Capture the cell that displays the provided text and extract its (X, Y) central coordinate. 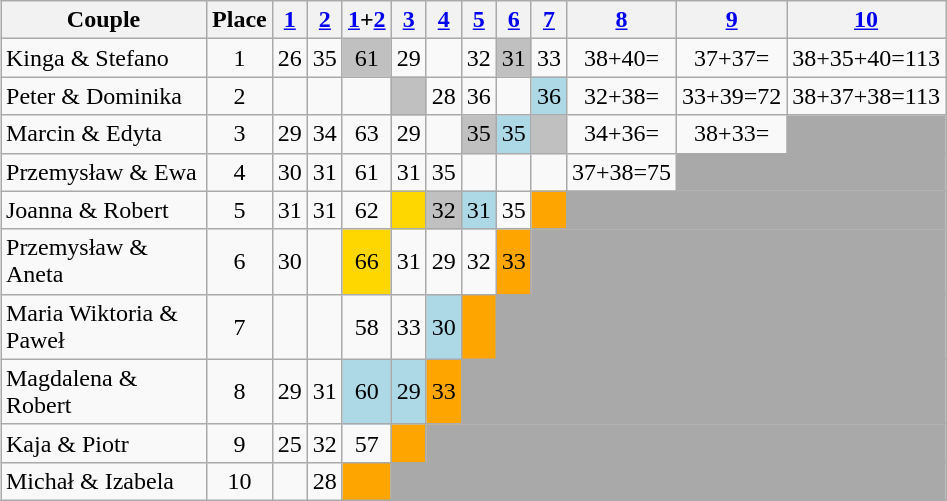
Przemysław & Ewa (103, 172)
38+35+40=113 (866, 58)
Kaja & Piotr (103, 443)
38+37+38=113 (866, 96)
Michał & Izabela (103, 481)
26 (290, 58)
57 (366, 443)
37+37= (732, 58)
25 (290, 443)
34+36= (621, 134)
Marcin & Edyta (103, 134)
Peter & Dominika (103, 96)
Place (240, 20)
32+38= (621, 96)
62 (366, 210)
Joanna & Robert (103, 210)
66 (366, 262)
38+40= (621, 58)
Couple (103, 20)
37+38=75 (621, 172)
34 (324, 134)
Maria Wiktoria & Paweł (103, 326)
63 (366, 134)
60 (366, 392)
1+2 (366, 20)
58 (366, 326)
33+39=72 (732, 96)
38+33= (732, 134)
Kinga & Stefano (103, 58)
Magdalena & Robert (103, 392)
Przemysław & Aneta (103, 262)
